Return the (x, y) coordinate for the center point of the cell that contains the specified text.  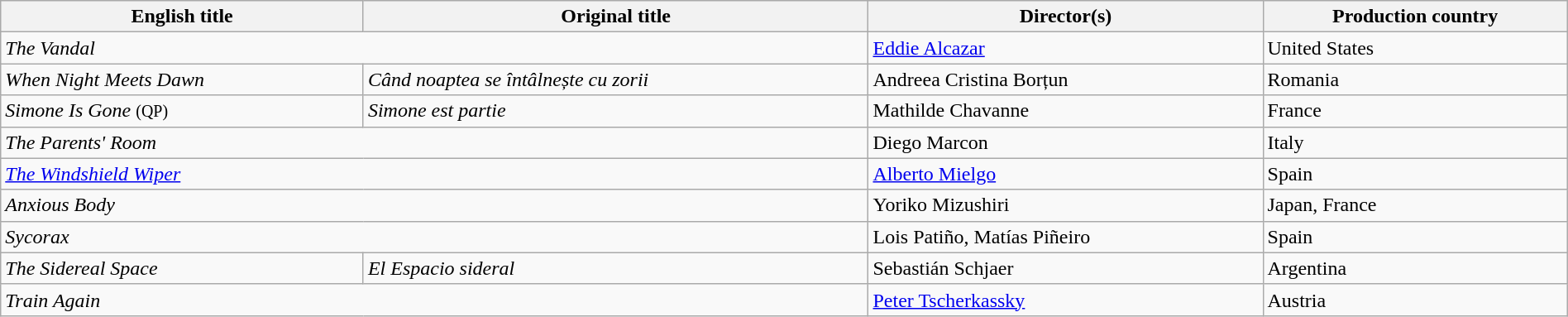
Romania (1415, 79)
Alberto Mielgo (1065, 174)
Original title (615, 17)
Yoriko Mizushiri (1065, 205)
Peter Tscherkassky (1065, 300)
Lois Patiño, Matías Piñeiro (1065, 237)
Sebastián Schjaer (1065, 268)
United States (1415, 48)
The Sidereal Space (182, 268)
Anxious Body (435, 205)
The Parents' Room (435, 142)
Andreea Cristina Borțun (1065, 79)
English title (182, 17)
When Night Meets Dawn (182, 79)
Production country (1415, 17)
The Windshield Wiper (435, 174)
Austria (1415, 300)
Argentina (1415, 268)
Italy (1415, 142)
Mathilde Chavanne (1065, 111)
Director(s) (1065, 17)
Simone Is Gone (QP) (182, 111)
Eddie Alcazar (1065, 48)
Diego Marcon (1065, 142)
Japan, France (1415, 205)
France (1415, 111)
Simone est partie (615, 111)
El Espacio sideral (615, 268)
Când noaptea se întâlnește cu zorii (615, 79)
The Vandal (435, 48)
Sycorax (435, 237)
Train Again (435, 300)
